Scan for the cell matching the given text and deliver its [X, Y] coordinate at center. 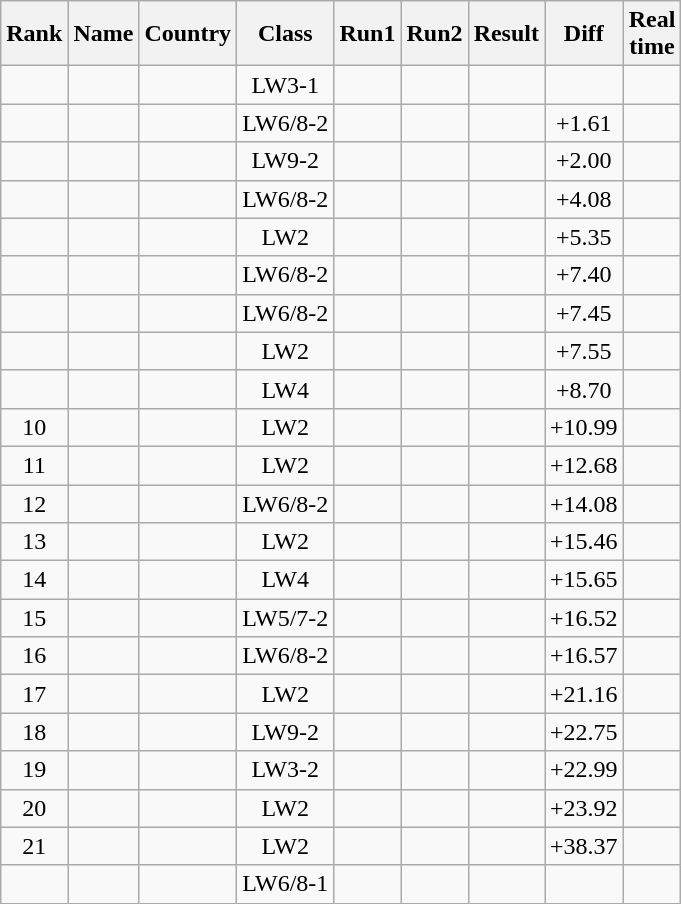
LW3-2 [286, 770]
Result [506, 34]
+16.57 [584, 656]
19 [34, 770]
+14.08 [584, 503]
LW6/8-1 [286, 884]
+5.35 [584, 237]
Run1 [368, 34]
+22.99 [584, 770]
10 [34, 427]
+2.00 [584, 161]
21 [34, 846]
Run2 [434, 34]
Realtime [652, 34]
13 [34, 542]
Diff [584, 34]
+10.99 [584, 427]
+8.70 [584, 389]
+38.37 [584, 846]
+4.08 [584, 199]
Class [286, 34]
17 [34, 694]
+21.16 [584, 694]
+15.65 [584, 580]
LW3-1 [286, 85]
20 [34, 808]
11 [34, 465]
16 [34, 656]
14 [34, 580]
+22.75 [584, 732]
15 [34, 618]
+7.55 [584, 351]
+12.68 [584, 465]
+1.61 [584, 123]
+15.46 [584, 542]
Rank [34, 34]
+7.40 [584, 275]
18 [34, 732]
+16.52 [584, 618]
LW5/7-2 [286, 618]
Country [188, 34]
+7.45 [584, 313]
Name [104, 34]
12 [34, 503]
+23.92 [584, 808]
